Identify which cell holds the provided text, then report its (x, y) central coordinate. 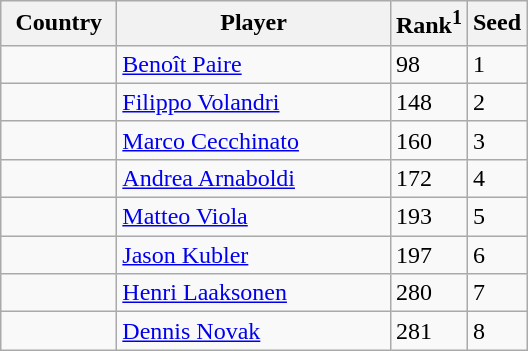
172 (428, 178)
98 (428, 64)
Jason Kubler (254, 255)
Andrea Arnaboldi (254, 178)
5 (496, 217)
Player (254, 24)
Filippo Volandri (254, 102)
Benoît Paire (254, 64)
4 (496, 178)
Dennis Novak (254, 331)
160 (428, 140)
Rank1 (428, 24)
281 (428, 331)
280 (428, 293)
Country (59, 24)
148 (428, 102)
8 (496, 331)
Seed (496, 24)
2 (496, 102)
Marco Cecchinato (254, 140)
Henri Laaksonen (254, 293)
7 (496, 293)
1 (496, 64)
193 (428, 217)
197 (428, 255)
3 (496, 140)
Matteo Viola (254, 217)
6 (496, 255)
